Locate the cell with the specified text and output its [x, y] center coordinate. 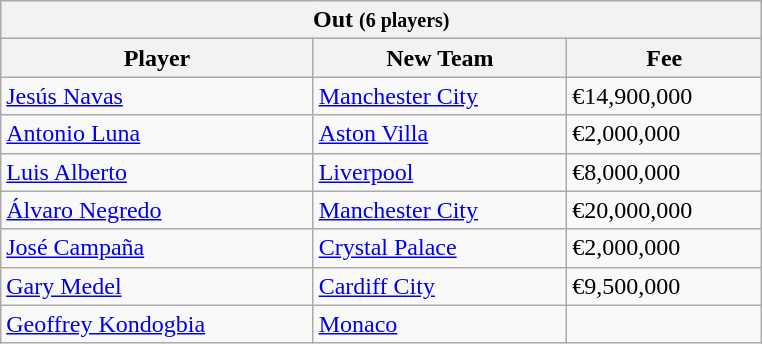
Liverpool [440, 172]
Geoffrey Kondogbia [157, 324]
Gary Medel [157, 286]
Jesús Navas [157, 96]
José Campaña [157, 248]
Aston Villa [440, 134]
€8,000,000 [664, 172]
Crystal Palace [440, 248]
Álvaro Negredo [157, 210]
Luis Alberto [157, 172]
Cardiff City [440, 286]
€14,900,000 [664, 96]
Fee [664, 58]
€20,000,000 [664, 210]
New Team [440, 58]
Antonio Luna [157, 134]
€9,500,000 [664, 286]
Monaco [440, 324]
Player [157, 58]
Out (6 players) [382, 20]
